Search for the cell housing the specified text and yield its [X, Y] center coordinate. 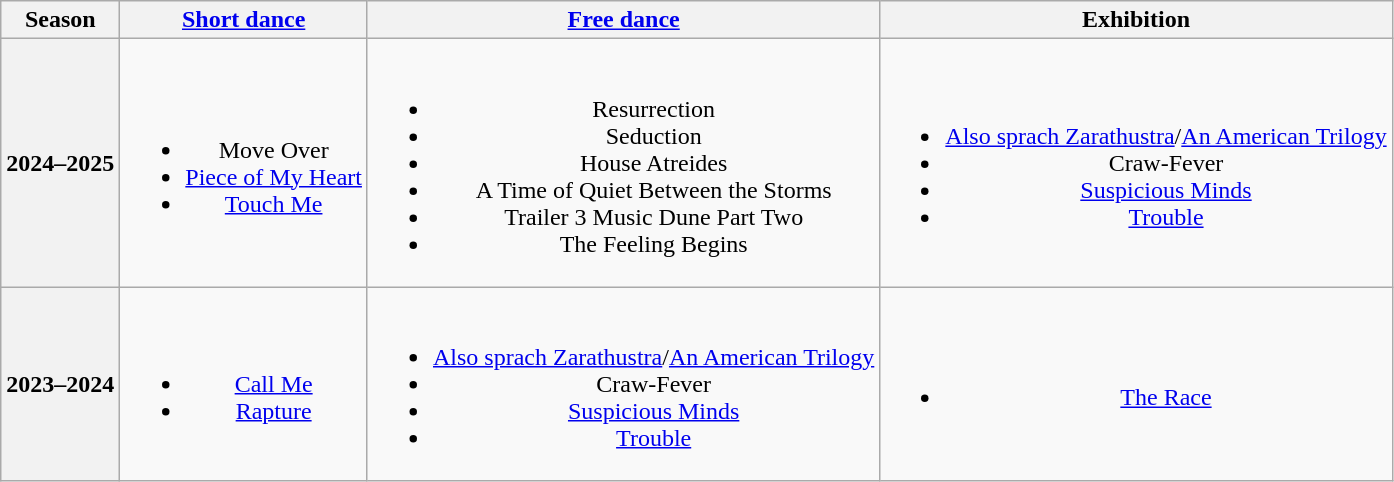
Season [60, 20]
Short dance [244, 20]
Move Over Piece of My Heart Touch Me [244, 163]
Call MeRapture [244, 384]
Exhibition [1136, 20]
Free dance [623, 20]
2024–2025 [60, 163]
ResurrectionSeduction House Atreides A Time of Quiet Between the StormsTrailer 3 Music Dune Part Two The Feeling Begins [623, 163]
2023–2024 [60, 384]
The Race [1136, 384]
